Provide the [x, y] coordinate of the cell's center where the given text is located.  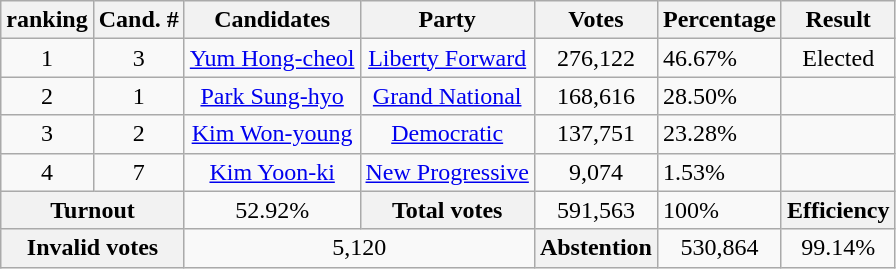
4 [47, 172]
23.28% [719, 134]
276,122 [596, 58]
Result [838, 20]
Liberty Forward [447, 58]
Turnout [93, 210]
9,074 [596, 172]
Party [447, 20]
New Progressive [447, 172]
530,864 [719, 248]
Park Sung-hyo [272, 96]
Votes [596, 20]
Cand. # [138, 20]
Efficiency [838, 210]
52.92% [272, 210]
Democratic [447, 134]
1.53% [719, 172]
46.67% [719, 58]
ranking [47, 20]
Invalid votes [93, 248]
591,563 [596, 210]
5,120 [359, 248]
28.50% [719, 96]
Elected [838, 58]
7 [138, 172]
Yum Hong-cheol [272, 58]
Total votes [447, 210]
Abstention [596, 248]
Kim Won-young [272, 134]
Candidates [272, 20]
100% [719, 210]
99.14% [838, 248]
Percentage [719, 20]
Grand National [447, 96]
168,616 [596, 96]
Kim Yoon-ki [272, 172]
137,751 [596, 134]
